Locate the cell with the specified text and output its [X, Y] center coordinate. 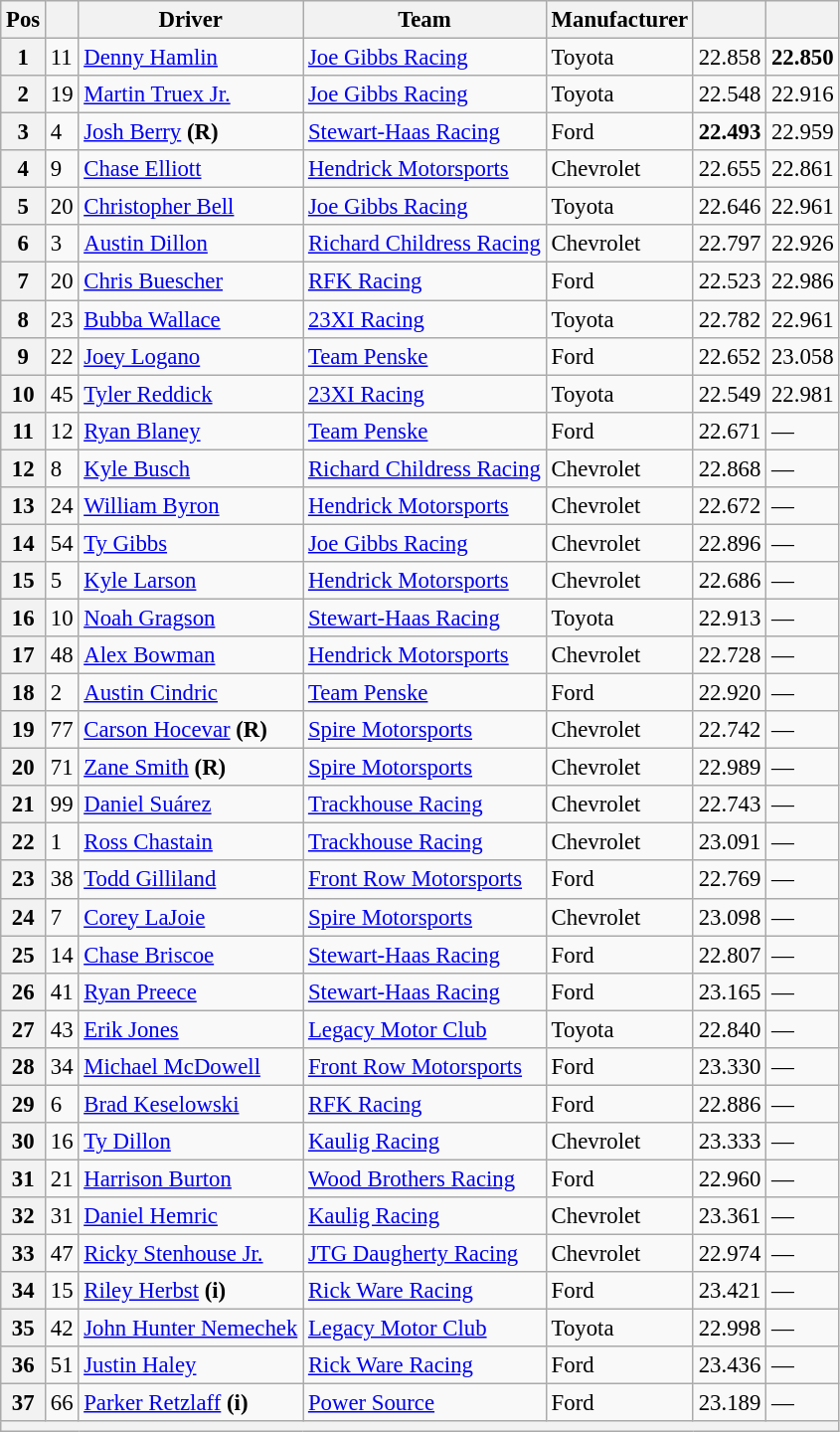
Alex Bowman [191, 655]
Kyle Busch [191, 468]
23.058 [803, 356]
Daniel Suárez [191, 805]
22.886 [730, 1104]
71 [62, 768]
Ross Chastain [191, 842]
22.493 [730, 132]
23.333 [730, 1142]
JTG Daugherty Racing [425, 1254]
22.850 [803, 58]
47 [62, 1254]
Joey Logano [191, 356]
36 [24, 1365]
22.646 [730, 207]
29 [24, 1104]
22.782 [730, 319]
28 [24, 1067]
22.959 [803, 132]
Wood Brothers Racing [425, 1178]
22.523 [730, 281]
Chase Elliott [191, 169]
35 [24, 1329]
Christopher Bell [191, 207]
Ty Dillon [191, 1142]
Daniel Hemric [191, 1216]
Chris Buescher [191, 281]
22.742 [730, 730]
22.974 [730, 1254]
17 [24, 655]
30 [24, 1142]
23.436 [730, 1365]
22.655 [730, 169]
Zane Smith (R) [191, 768]
51 [62, 1365]
33 [24, 1254]
Ryan Preece [191, 991]
Noah Gragson [191, 618]
26 [24, 991]
25 [24, 955]
22.840 [730, 1029]
Brad Keselowski [191, 1104]
Ryan Blaney [191, 431]
38 [62, 880]
Corey LaJoie [191, 917]
Bubba Wallace [191, 319]
William Byron [191, 506]
22.913 [730, 618]
22.672 [730, 506]
41 [62, 991]
Todd Gilliland [191, 880]
45 [62, 394]
Carson Hocevar (R) [191, 730]
13 [24, 506]
22.858 [730, 58]
23.330 [730, 1067]
22.797 [730, 244]
Erik Jones [191, 1029]
22.868 [730, 468]
22.728 [730, 655]
Tyler Reddick [191, 394]
Austin Cindric [191, 693]
22.989 [730, 768]
22.861 [803, 169]
22.896 [730, 543]
Michael McDowell [191, 1067]
John Hunter Nemechek [191, 1329]
22.549 [730, 394]
43 [62, 1029]
27 [24, 1029]
Manufacturer [619, 20]
23.098 [730, 917]
32 [24, 1216]
Martin Truex Jr. [191, 94]
23.361 [730, 1216]
23.421 [730, 1291]
77 [62, 730]
Kyle Larson [191, 581]
22.926 [803, 244]
22.671 [730, 431]
18 [24, 693]
Harrison Burton [191, 1178]
99 [62, 805]
Parker Retzlaff (i) [191, 1403]
54 [62, 543]
Justin Haley [191, 1365]
Ty Gibbs [191, 543]
22.807 [730, 955]
22.916 [803, 94]
22.652 [730, 356]
23.189 [730, 1403]
Riley Herbst (i) [191, 1291]
22.960 [730, 1178]
22.686 [730, 581]
Denny Hamlin [191, 58]
Ricky Stenhouse Jr. [191, 1254]
23.165 [730, 991]
23.091 [730, 842]
22.986 [803, 281]
Team [425, 20]
22.769 [730, 880]
37 [24, 1403]
Pos [24, 20]
Driver [191, 20]
Power Source [425, 1403]
Chase Briscoe [191, 955]
22.998 [730, 1329]
66 [62, 1403]
22.981 [803, 394]
22.920 [730, 693]
42 [62, 1329]
22.548 [730, 94]
Austin Dillon [191, 244]
48 [62, 655]
22.743 [730, 805]
Josh Berry (R) [191, 132]
